Identify which cell holds the provided text, then report its [x, y] central coordinate. 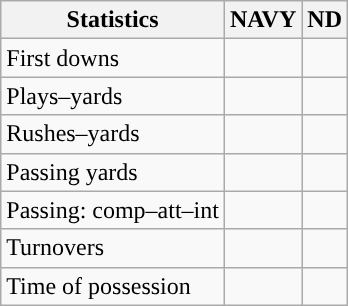
Time of possession [113, 286]
Plays–yards [113, 96]
Statistics [113, 20]
NAVY [262, 20]
Turnovers [113, 248]
Rushes–yards [113, 134]
Passing yards [113, 172]
ND [325, 20]
First downs [113, 58]
Passing: comp–att–int [113, 210]
